Return the [X, Y] coordinate for the center point of the cell that contains the specified text.  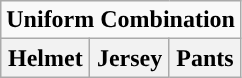
Jersey [130, 58]
Uniform Combination [121, 20]
Helmet [46, 58]
Pants [204, 58]
